Scan for the cell matching the given text and deliver its (x, y) coordinate at center. 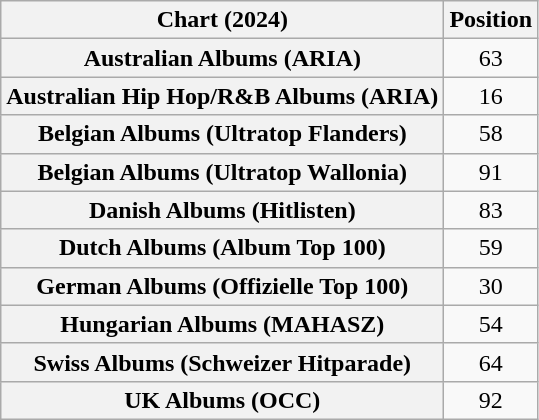
30 (491, 286)
92 (491, 400)
Dutch Albums (Album Top 100) (222, 248)
63 (491, 58)
59 (491, 248)
16 (491, 96)
Australian Hip Hop/R&B Albums (ARIA) (222, 96)
Hungarian Albums (MAHASZ) (222, 324)
58 (491, 134)
German Albums (Offizielle Top 100) (222, 286)
Belgian Albums (Ultratop Flanders) (222, 134)
91 (491, 172)
64 (491, 362)
Chart (2024) (222, 20)
Danish Albums (Hitlisten) (222, 210)
54 (491, 324)
Australian Albums (ARIA) (222, 58)
Swiss Albums (Schweizer Hitparade) (222, 362)
Position (491, 20)
Belgian Albums (Ultratop Wallonia) (222, 172)
83 (491, 210)
UK Albums (OCC) (222, 400)
